Locate the cell with the specified text and output its [x, y] center coordinate. 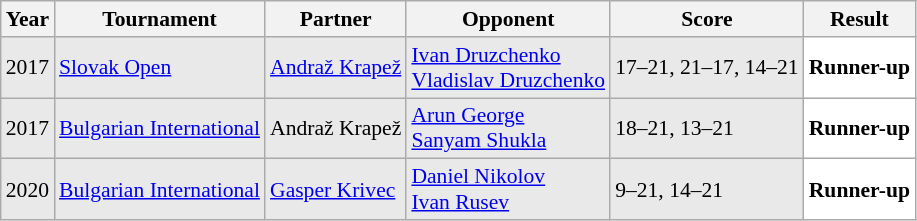
Tournament [160, 19]
Arun George Sanyam Shukla [508, 128]
Result [860, 19]
Ivan Druzchenko Vladislav Druzchenko [508, 68]
Gasper Krivec [336, 190]
9–21, 14–21 [707, 190]
Score [707, 19]
17–21, 21–17, 14–21 [707, 68]
Opponent [508, 19]
2020 [28, 190]
Slovak Open [160, 68]
Year [28, 19]
Partner [336, 19]
Daniel Nikolov Ivan Rusev [508, 190]
18–21, 13–21 [707, 128]
